Return (X, Y) of the center of cell containing provided text 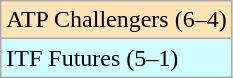
ATP Challengers (6–4) (116, 20)
ITF Futures (5–1) (116, 58)
